Scan for the cell matching the given text and deliver its (x, y) coordinate at center. 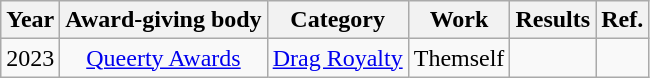
Year (30, 20)
2023 (30, 58)
Queerty Awards (164, 58)
Themself (459, 58)
Work (459, 20)
Ref. (622, 20)
Award-giving body (164, 20)
Drag Royalty (338, 58)
Results (553, 20)
Category (338, 20)
